Identify which cell holds the provided text, then report its (X, Y) central coordinate. 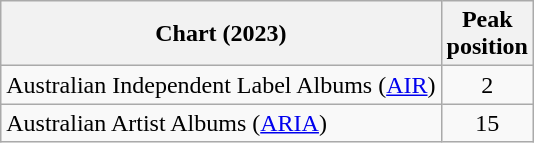
Australian Artist Albums (ARIA) (221, 123)
15 (487, 123)
Chart (2023) (221, 34)
2 (487, 85)
Australian Independent Label Albums (AIR) (221, 85)
Peakposition (487, 34)
